Find where the given text appears and provide that cell's center as [x, y] coordinate. 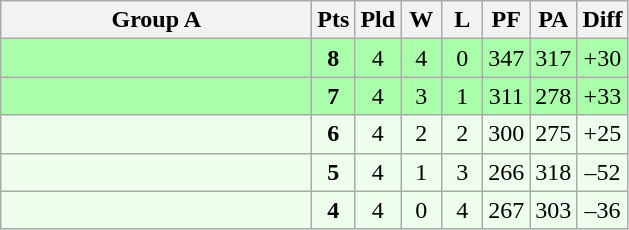
+25 [602, 134]
–36 [602, 210]
Pts [334, 20]
266 [506, 172]
318 [554, 172]
7 [334, 96]
Pld [378, 20]
267 [506, 210]
347 [506, 58]
6 [334, 134]
PA [554, 20]
278 [554, 96]
303 [554, 210]
Diff [602, 20]
L [462, 20]
Group A [156, 20]
+30 [602, 58]
–52 [602, 172]
5 [334, 172]
300 [506, 134]
311 [506, 96]
8 [334, 58]
PF [506, 20]
W [422, 20]
+33 [602, 96]
275 [554, 134]
317 [554, 58]
